Find where the given text appears and provide that cell's center as (x, y) coordinate. 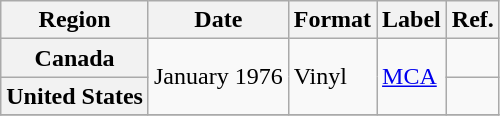
Vinyl (332, 77)
Date (218, 20)
Label (412, 20)
Ref. (472, 20)
Format (332, 20)
United States (75, 96)
Canada (75, 58)
Region (75, 20)
MCA (412, 77)
January 1976 (218, 77)
